Extract the [X, Y] coordinate from the center of the cell holding the provided text.  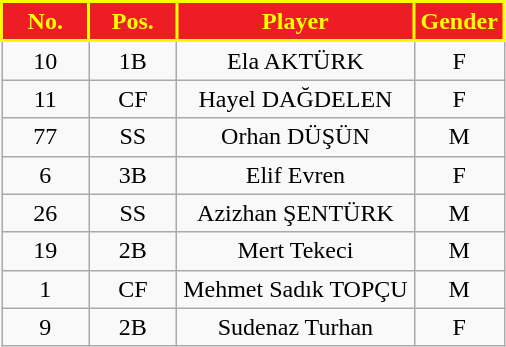
1 [46, 289]
9 [46, 327]
Player [296, 22]
No. [46, 22]
3B [133, 175]
Mert Tekeci [296, 251]
1B [133, 60]
Elif Evren [296, 175]
Hayel DAĞDELEN [296, 99]
19 [46, 251]
77 [46, 137]
Gender [459, 22]
26 [46, 213]
11 [46, 99]
6 [46, 175]
Orhan DÜŞÜN [296, 137]
10 [46, 60]
Azizhan ŞENTÜRK [296, 213]
Ela AKTÜRK [296, 60]
Pos. [133, 22]
Mehmet Sadık TOPÇU [296, 289]
Sudenaz Turhan [296, 327]
